Detect which cell encompasses the target text, then output its [x, y] center coordinate. 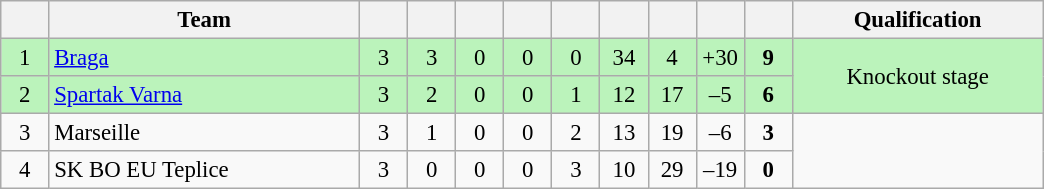
9 [768, 58]
29 [672, 170]
+30 [720, 58]
34 [624, 58]
Qualification [918, 20]
19 [672, 133]
Knockout stage [918, 76]
–6 [720, 133]
17 [672, 95]
12 [624, 95]
Braga [204, 58]
–5 [720, 95]
Spartak Varna [204, 95]
10 [624, 170]
–19 [720, 170]
6 [768, 95]
Marseille [204, 133]
13 [624, 133]
Team [204, 20]
SK BO EU Teplice [204, 170]
